Find where the given text appears and provide that cell's center as [X, Y] coordinate. 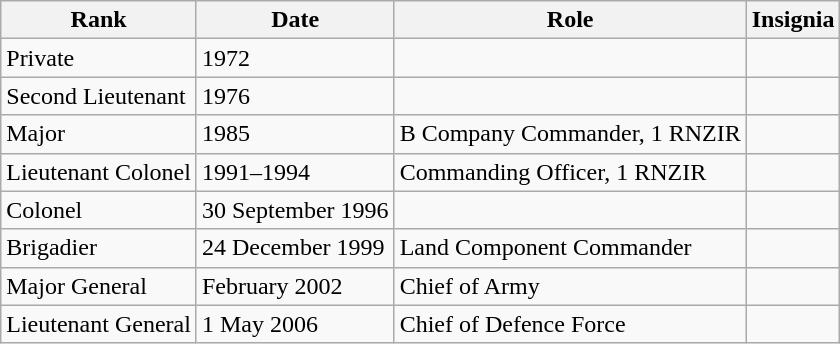
Land Component Commander [570, 248]
Role [570, 20]
1972 [295, 58]
Major General [99, 286]
1976 [295, 96]
February 2002 [295, 286]
24 December 1999 [295, 248]
Colonel [99, 210]
B Company Commander, 1 RNZIR [570, 134]
1 May 2006 [295, 324]
Insignia [793, 20]
Commanding Officer, 1 RNZIR [570, 172]
30 September 1996 [295, 210]
Chief of Army [570, 286]
Lieutenant General [99, 324]
Chief of Defence Force [570, 324]
1991–1994 [295, 172]
Date [295, 20]
Brigadier [99, 248]
1985 [295, 134]
Second Lieutenant [99, 96]
Private [99, 58]
Lieutenant Colonel [99, 172]
Major [99, 134]
Rank [99, 20]
